Search for the cell housing the specified text and yield its [x, y] center coordinate. 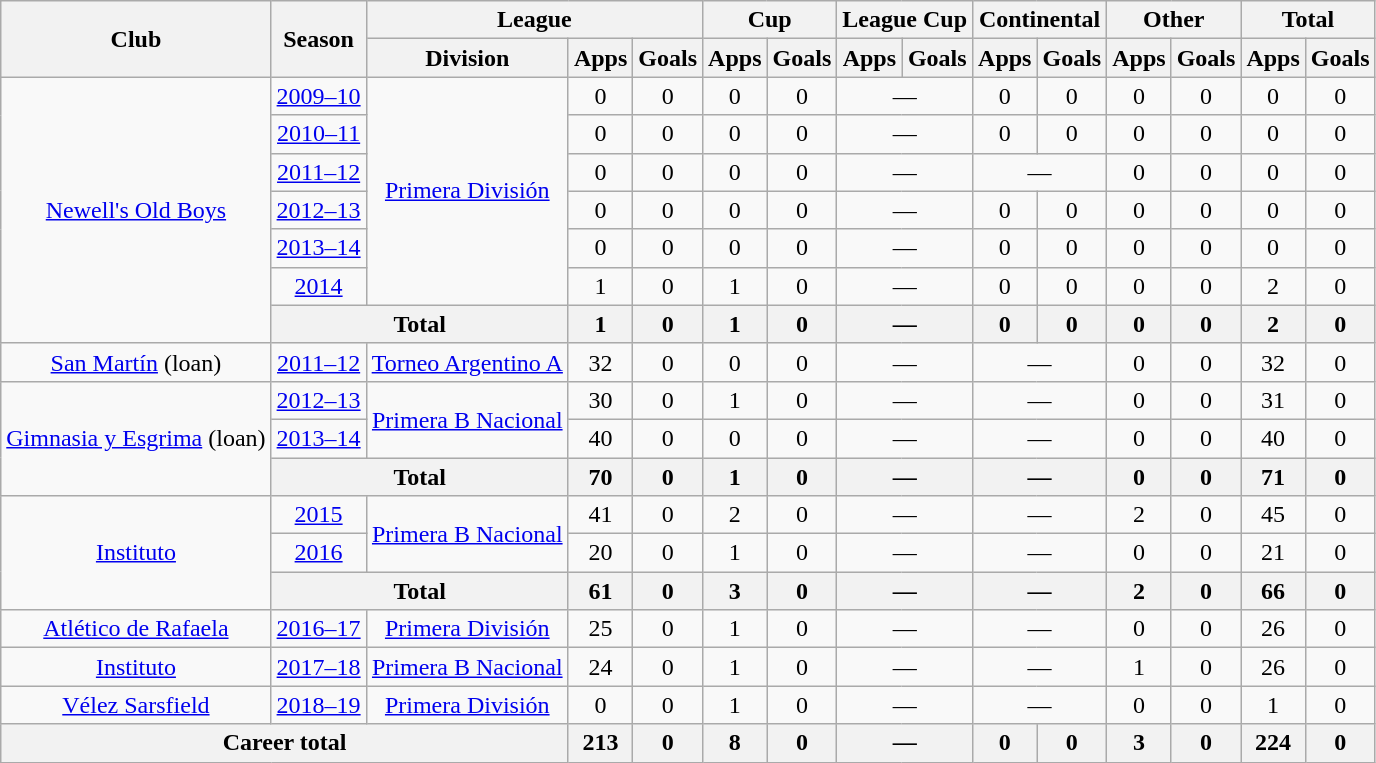
224 [1273, 743]
21 [1273, 553]
Gimnasia y Esgrima (loan) [136, 438]
Season [318, 39]
San Martín (loan) [136, 362]
66 [1273, 591]
2016–17 [318, 629]
2018–19 [318, 705]
2017–18 [318, 667]
31 [1273, 400]
2015 [318, 515]
Vélez Sarsfield [136, 705]
League Cup [905, 20]
Newell's Old Boys [136, 210]
213 [600, 743]
Atlético de Rafaela [136, 629]
Cup [770, 20]
2009–10 [318, 96]
24 [600, 667]
20 [600, 553]
71 [1273, 477]
45 [1273, 515]
70 [600, 477]
Club [136, 39]
Torneo Argentino A [467, 362]
30 [600, 400]
25 [600, 629]
Division [467, 58]
2010–11 [318, 134]
2016 [318, 553]
Other [1174, 20]
2014 [318, 286]
Career total [285, 743]
61 [600, 591]
League [534, 20]
8 [735, 743]
Continental [1040, 20]
41 [600, 515]
